Detect which cell encompasses the target text, then output its (x, y) center coordinate. 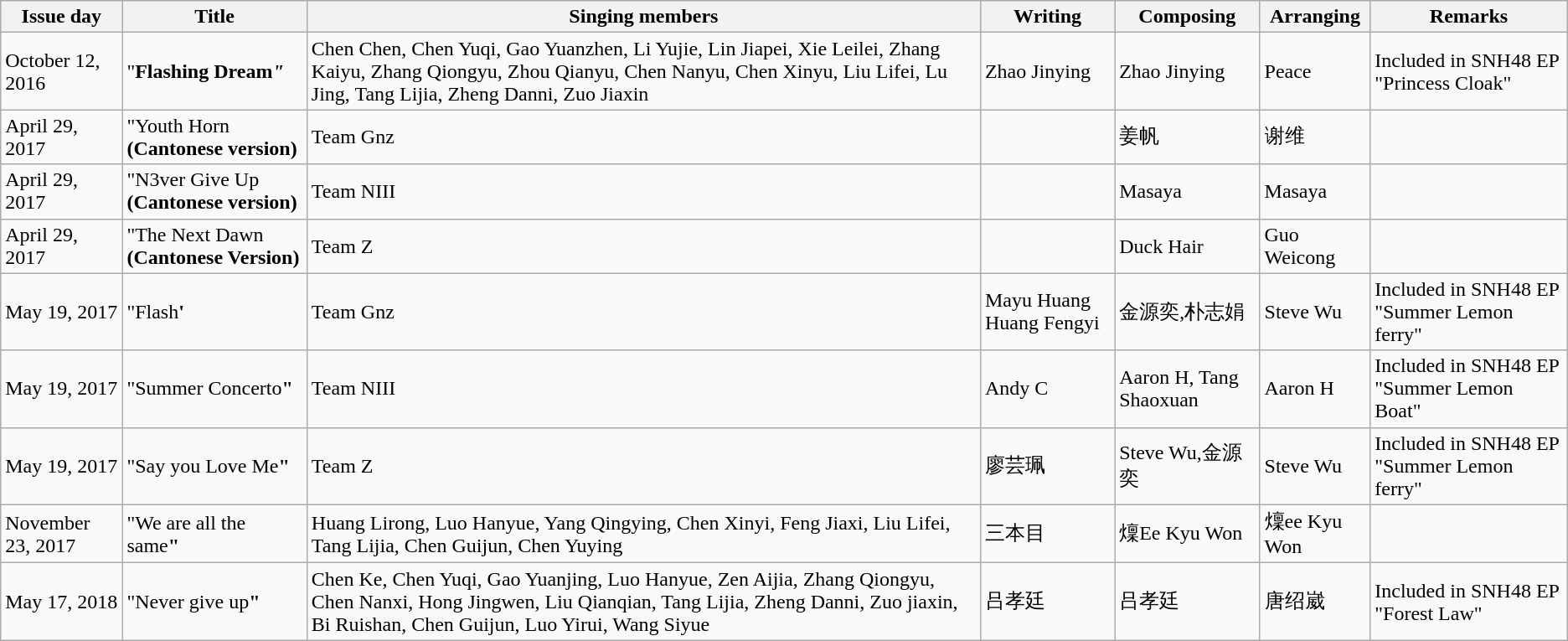
Huang Lirong, Luo Hanyue, Yang Qingying, Chen Xinyi, Feng Jiaxi, Liu Lifei, Tang Lijia, Chen Guijun, Chen Yuying (643, 534)
Singing members (643, 17)
"The Next Dawn (Cantonese Version) (214, 246)
Included in SNH48 EP "Forest Law" (1469, 602)
燣Ee Kyu Won (1188, 534)
Title (214, 17)
唐绍崴 (1315, 602)
Included in SNH48 EP "Princess Cloak" (1469, 71)
"We are all the same" (214, 534)
Steve Wu,金源奕 (1188, 466)
Writing (1047, 17)
Aaron H, Tang Shaoxuan (1188, 389)
Composing (1188, 17)
November 23, 2017 (62, 534)
燣ee Kyu Won (1315, 534)
"Flashing Dream" (214, 71)
"Never give up" (214, 602)
Remarks (1469, 17)
金源奕,朴志娟 (1188, 312)
"Youth Horn (Cantonese version) (214, 137)
Duck Hair (1188, 246)
"Flash' (214, 312)
"Summer Concerto" (214, 389)
Aaron H (1315, 389)
Issue day (62, 17)
廖芸珮 (1047, 466)
"Say you Love Me" (214, 466)
Arranging (1315, 17)
October 12, 2016 (62, 71)
Mayu Huang Huang Fengyi (1047, 312)
Included in SNH48 EP "Summer Lemon Boat" (1469, 389)
Andy C (1047, 389)
姜帆 (1188, 137)
Guo Weicong (1315, 246)
谢维 (1315, 137)
May 17, 2018 (62, 602)
三本目 (1047, 534)
Peace (1315, 71)
"N3ver Give Up (Cantonese version) (214, 191)
